From the cell containing the given text, extract its center point as [X, Y] coordinate. 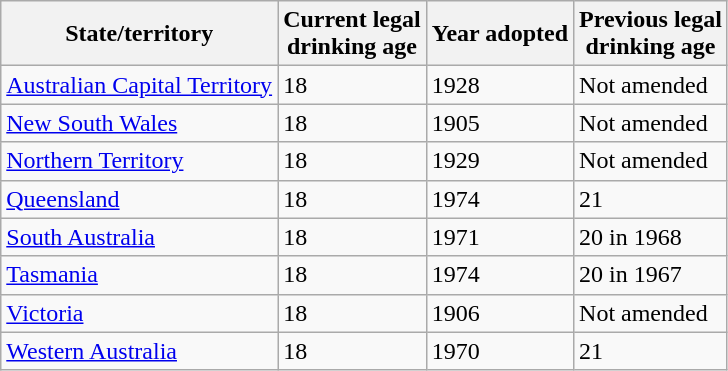
Previous legal drinking age [651, 34]
Northern Territory [140, 161]
South Australia [140, 237]
1929 [500, 161]
State/territory [140, 34]
Queensland [140, 199]
1905 [500, 123]
Tasmania [140, 275]
20 in 1967 [651, 275]
1970 [500, 351]
1971 [500, 237]
1906 [500, 313]
Australian Capital Territory [140, 85]
Year adopted [500, 34]
Victoria [140, 313]
20 in 1968 [651, 237]
Western Australia [140, 351]
1928 [500, 85]
New South Wales [140, 123]
Current legaldrinking age [352, 34]
